Search for the cell housing the specified text and yield its [x, y] center coordinate. 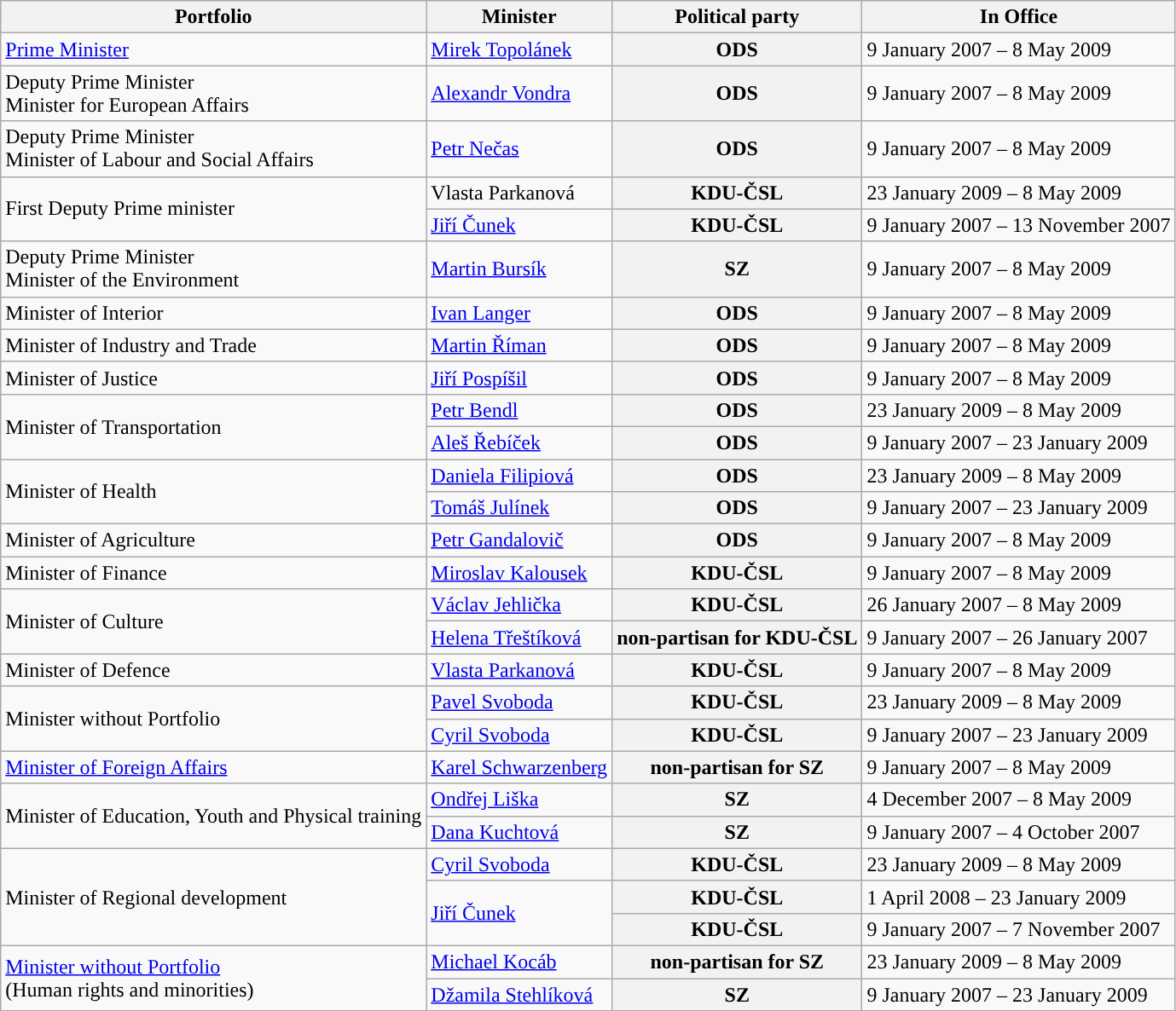
9 January 2007 – 26 January 2007 [1018, 638]
Deputy Prime MinisterMinister of the Environment [213, 269]
Ondřej Liška [519, 800]
9 January 2007 – 7 November 2007 [1018, 929]
Michael Kocáb [519, 962]
Karel Schwarzenberg [519, 767]
Portfolio [213, 17]
Minister of Transportation [213, 426]
Minister of Regional development [213, 897]
Helena Třeštíková [519, 638]
Minister of Justice [213, 378]
Prime Minister [213, 49]
Minister of Education, Youth and Physical training [213, 816]
26 January 2007 – 8 May 2009 [1018, 605]
Deputy Prime MinisterMinister for European Affairs [213, 94]
1 April 2008 – 23 January 2009 [1018, 897]
Minister of Interior [213, 313]
Minister of Culture [213, 621]
Minister of Defence [213, 670]
Ivan Langer [519, 313]
Václav Jehlička [519, 605]
Minister without Portfolio [213, 719]
Minister of Industry and Trade [213, 345]
9 January 2007 – 4 October 2007 [1018, 832]
First Deputy Prime minister [213, 209]
Jiří Pospíšil [519, 378]
In Office [1018, 17]
Daniela Filipiová [519, 475]
non-partisan for KDU-ČSL [737, 638]
Miroslav Kalousek [519, 573]
Dana Kuchtová [519, 832]
Petr Gandalovič [519, 540]
Alexandr Vondra [519, 94]
Deputy Prime MinisterMinister of Labour and Social Affairs [213, 148]
Minister of Finance [213, 573]
Martin Bursík [519, 269]
Minister without Portfolio(Human rights and minorities) [213, 978]
Pavel Svoboda [519, 702]
Aleš Řebíček [519, 442]
Petr Bendl [519, 410]
Džamila Stehlíková [519, 995]
Minister of Agriculture [213, 540]
Petr Nečas [519, 148]
Tomáš Julínek [519, 508]
Martin Říman [519, 345]
Minister [519, 17]
Minister of Health [213, 491]
Mirek Topolánek [519, 49]
4 December 2007 – 8 May 2009 [1018, 800]
Political party [737, 17]
9 January 2007 – 13 November 2007 [1018, 225]
Minister of Foreign Affairs [213, 767]
